Detect which cell encompasses the target text, then output its [x, y] center coordinate. 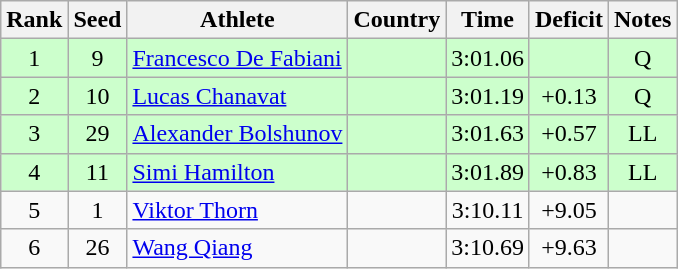
29 [98, 134]
3:10.69 [488, 248]
+0.13 [568, 96]
11 [98, 172]
Lucas Chanavat [238, 96]
+0.57 [568, 134]
+9.05 [568, 210]
5 [34, 210]
26 [98, 248]
10 [98, 96]
Francesco De Fabiani [238, 58]
3:01.89 [488, 172]
Alexander Bolshunov [238, 134]
3:01.06 [488, 58]
Notes [642, 20]
9 [98, 58]
3:01.63 [488, 134]
6 [34, 248]
Rank [34, 20]
2 [34, 96]
Athlete [238, 20]
3 [34, 134]
4 [34, 172]
Seed [98, 20]
3:10.11 [488, 210]
Simi Hamilton [238, 172]
Wang Qiang [238, 248]
Viktor Thorn [238, 210]
Country [397, 20]
+0.83 [568, 172]
+9.63 [568, 248]
Time [488, 20]
Deficit [568, 20]
3:01.19 [488, 96]
